Determine the (X, Y) coordinate at the center of the cell enclosing the given text.  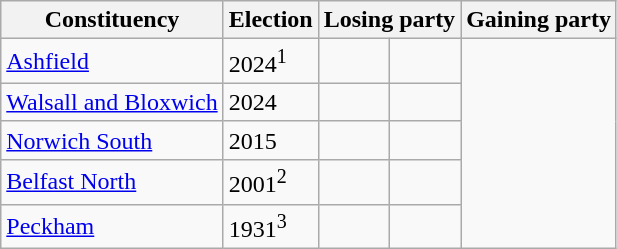
Peckham (112, 226)
2015 (270, 140)
Election (270, 20)
20012 (270, 182)
Gaining party (539, 20)
Ashfield (112, 62)
Belfast North (112, 182)
Constituency (112, 20)
Walsall and Bloxwich (112, 102)
2024 (270, 102)
Losing party (389, 20)
Norwich South (112, 140)
20241 (270, 62)
19313 (270, 226)
